Capture the cell that displays the provided text and extract its [x, y] central coordinate. 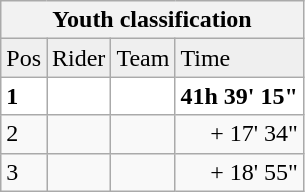
Rider [78, 58]
41h 39' 15" [239, 96]
Team [143, 58]
Time [239, 58]
Pos [24, 58]
3 [24, 172]
Youth classification [152, 20]
+ 17' 34" [239, 134]
+ 18' 55" [239, 172]
2 [24, 134]
1 [24, 96]
